For the text-containing cell, return its midpoint in [x, y] coordinate format. 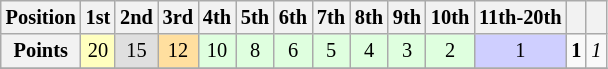
8 [255, 51]
4 [369, 51]
10th [450, 17]
10 [217, 51]
5th [255, 17]
5 [331, 51]
1st [98, 17]
6th [293, 17]
3rd [178, 17]
6 [293, 51]
2nd [136, 17]
11th-20th [520, 17]
Points [41, 51]
Position [41, 17]
7th [331, 17]
3 [407, 51]
12 [178, 51]
9th [407, 17]
4th [217, 17]
15 [136, 51]
20 [98, 51]
8th [369, 17]
2 [450, 51]
